For the text-containing cell, return its midpoint in [X, Y] coordinate format. 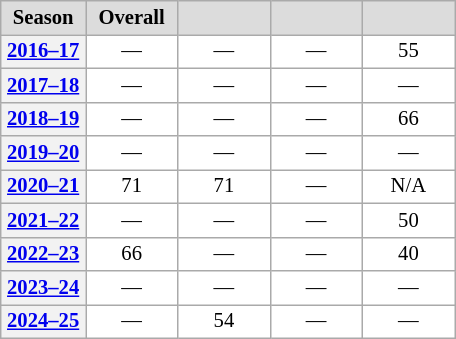
50 [408, 220]
2023–24 [44, 287]
Overall [132, 17]
2019–20 [44, 153]
2024–25 [44, 321]
40 [408, 254]
Season [44, 17]
55 [408, 51]
N/A [408, 186]
2021–22 [44, 220]
2020–21 [44, 186]
2022–23 [44, 254]
2018–19 [44, 119]
2017–18 [44, 85]
54 [224, 321]
2016–17 [44, 51]
